Scan for the cell matching the given text and deliver its (X, Y) coordinate at center. 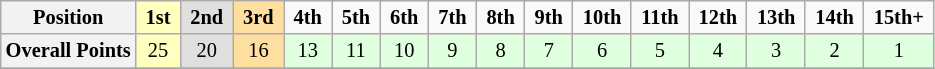
Position (68, 17)
13 (308, 51)
6th (404, 17)
1st (158, 17)
5th (356, 17)
2 (834, 51)
9 (452, 51)
2nd (206, 17)
10 (404, 51)
5 (660, 51)
20 (206, 51)
25 (158, 51)
13th (776, 17)
10th (602, 17)
9th (549, 17)
Overall Points (68, 51)
7th (452, 17)
7 (549, 51)
14th (834, 17)
8 (500, 51)
3rd (258, 17)
1 (899, 51)
15th+ (899, 17)
11 (356, 51)
4th (308, 17)
4 (718, 51)
6 (602, 51)
16 (258, 51)
8th (500, 17)
11th (660, 17)
3 (776, 51)
12th (718, 17)
